Capture the cell that displays the provided text and extract its [X, Y] central coordinate. 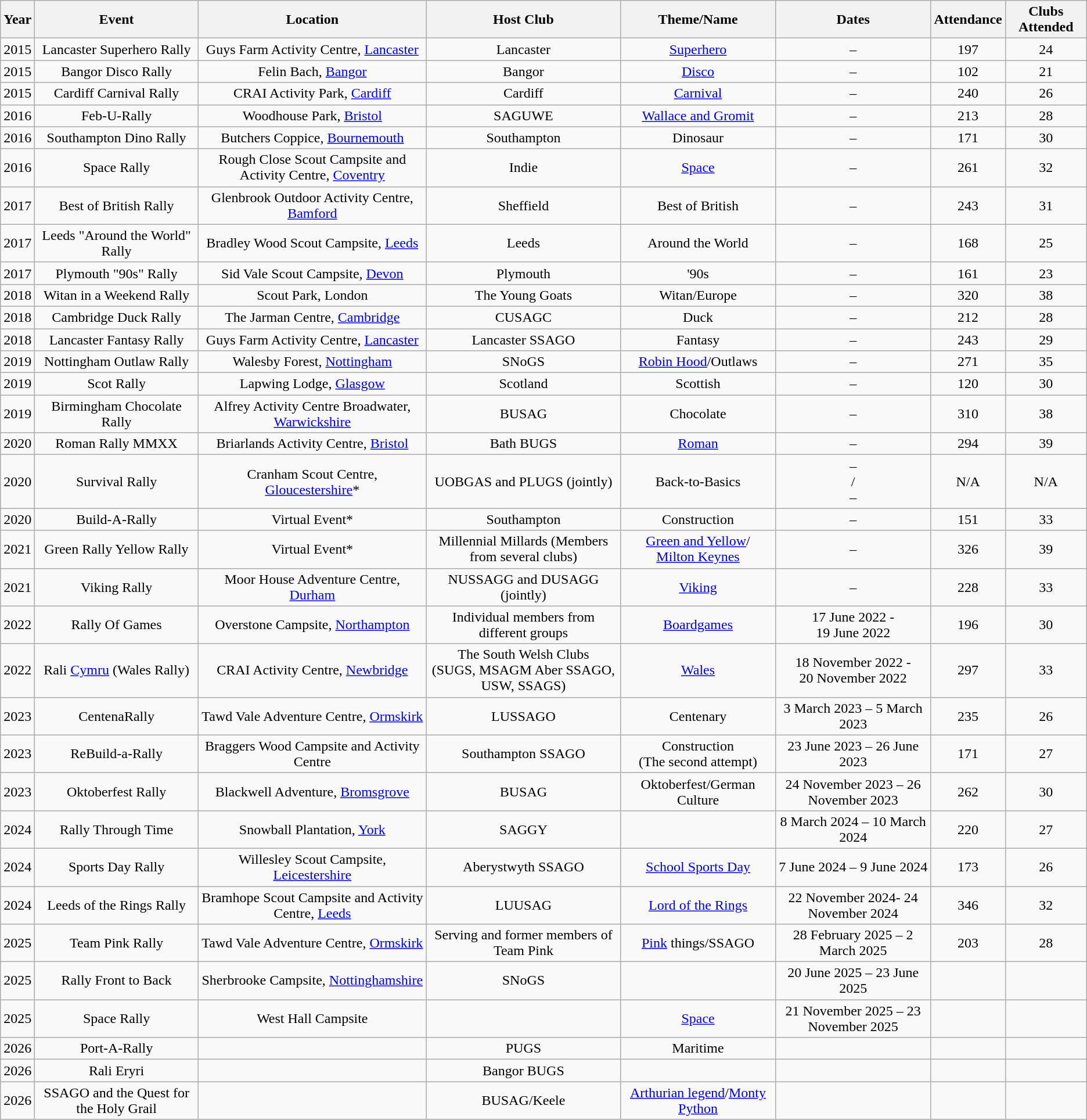
The South Welsh Clubs(SUGS, MSAGM Aber SSAGO, USW, SSAGS) [523, 670]
Rally Front to Back [117, 981]
Leeds "Around the World" Rally [117, 243]
Lancaster [523, 49]
203 [968, 943]
Oktoberfest Rally [117, 791]
Rali Cymru (Wales Rally) [117, 670]
Millennial Millards (Members from several clubs) [523, 550]
Scottish [698, 384]
Witan in a Weekend Rally [117, 295]
Wallace and Gromit [698, 116]
Plymouth "90s" Rally [117, 273]
Port-A-Rally [117, 1049]
Lord of the Rings [698, 905]
168 [968, 243]
Scot Rally [117, 384]
28 February 2025 – 2 March 2025 [852, 943]
235 [968, 716]
Host Club [523, 20]
West Hall Campsite [312, 1019]
261 [968, 167]
Feb-U-Rally [117, 116]
Pink things/SSAGO [698, 943]
24 [1046, 49]
Overstone Campsite, Northampton [312, 625]
Cambridge Duck Rally [117, 317]
Bangor Disco Rally [117, 71]
297 [968, 670]
Theme/Name [698, 20]
Bangor BUGS [523, 1071]
262 [968, 791]
NUSSAGG and DUSAGG (jointly) [523, 587]
Snowball Plantation, York [312, 830]
Moor House Adventure Centre, Durham [312, 587]
Individual members from different groups [523, 625]
Back-to-Basics [698, 482]
– /– [852, 482]
The Young Goats [523, 295]
Briarlands Activity Centre, Bristol [312, 444]
Dinosaur [698, 138]
Roman Rally MMXX [117, 444]
20 June 2025 – 23 June 2025 [852, 981]
Leeds of the Rings Rally [117, 905]
196 [968, 625]
LUUSAG [523, 905]
173 [968, 867]
Oktoberfest/German Culture [698, 791]
31 [1046, 206]
Dates [852, 20]
102 [968, 71]
Sheffield [523, 206]
212 [968, 317]
Lancaster Superhero Rally [117, 49]
Team Pink Rally [117, 943]
Duck [698, 317]
Year [17, 20]
120 [968, 384]
213 [968, 116]
SSAGO and the Quest for the Holy Grail [117, 1100]
161 [968, 273]
SAGGY [523, 830]
17 June 2022 -19 June 2022 [852, 625]
Bangor [523, 71]
294 [968, 444]
228 [968, 587]
Indie [523, 167]
23 [1046, 273]
School Sports Day [698, 867]
Boardgames [698, 625]
18 November 2022 -20 November 2022 [852, 670]
Cranham Scout Centre, Gloucestershire* [312, 482]
Alfrey Activity Centre Broadwater, Warwickshire [312, 414]
326 [968, 550]
Survival Rally [117, 482]
CRAI Activity Park, Cardiff [312, 94]
Lapwing Lodge, Glasgow [312, 384]
Southampton SSAGO [523, 754]
The Jarman Centre, Cambridge [312, 317]
151 [968, 519]
CUSAGC [523, 317]
Walesby Forest, Nottingham [312, 362]
Bath BUGS [523, 444]
Viking [698, 587]
7 June 2024 – 9 June 2024 [852, 867]
Arthurian legend/Monty Python [698, 1100]
Plymouth [523, 273]
240 [968, 94]
LUSSAGO [523, 716]
SAGUWE [523, 116]
Sid Vale Scout Campsite, Devon [312, 273]
CRAI Activity Centre, Newbridge [312, 670]
Birmingham Chocolate Rally [117, 414]
Clubs Attended [1046, 20]
Disco [698, 71]
Chocolate [698, 414]
346 [968, 905]
Woodhouse Park, Bristol [312, 116]
Best of British [698, 206]
Rally Of Games [117, 625]
Viking Rally [117, 587]
Glenbrook Outdoor Activity Centre, Bamford [312, 206]
Bramhope Scout Campsite and Activity Centre, Leeds [312, 905]
Location [312, 20]
197 [968, 49]
271 [968, 362]
3 March 2023 – 5 March 2023 [852, 716]
Build-A-Rally [117, 519]
Roman [698, 444]
Around the World [698, 243]
320 [968, 295]
Robin Hood/Outlaws [698, 362]
Attendance [968, 20]
310 [968, 414]
21 [1046, 71]
Rali Eryri [117, 1071]
Lancaster SSAGO [523, 340]
Butchers Coppice, Bournemouth [312, 138]
Maritime [698, 1049]
Scotland [523, 384]
23 June 2023 – 26 June 2023 [852, 754]
Sherbrooke Campsite, Nottinghamshire [312, 981]
Witan/Europe [698, 295]
Event [117, 20]
Bradley Wood Scout Campsite, Leeds [312, 243]
Centenary [698, 716]
Braggers Wood Campsite and Activity Centre [312, 754]
35 [1046, 362]
Southampton Dino Rally [117, 138]
Felin Bach, Bangor [312, 71]
Fantasy [698, 340]
Construction [698, 519]
CentenaRally [117, 716]
Lancaster Fantasy Rally [117, 340]
Green Rally Yellow Rally [117, 550]
Serving and former members of Team Pink [523, 943]
29 [1046, 340]
UOBGAS and PLUGS (jointly) [523, 482]
'90s [698, 273]
Aberystwyth SSAGO [523, 867]
25 [1046, 243]
Scout Park, London [312, 295]
22 November 2024- 24 November 2024 [852, 905]
Leeds [523, 243]
Carnival [698, 94]
ReBuild-a-Rally [117, 754]
Wales [698, 670]
Superhero [698, 49]
Blackwell Adventure, Bromsgrove [312, 791]
BUSAG/Keele [523, 1100]
21 November 2025 – 23 November 2025 [852, 1019]
Nottingham Outlaw Rally [117, 362]
Green and Yellow/Milton Keynes [698, 550]
Rally Through Time [117, 830]
Best of British Rally [117, 206]
24 November 2023 – 26 November 2023 [852, 791]
Construction(The second attempt) [698, 754]
8 March 2024 – 10 March 2024 [852, 830]
220 [968, 830]
Rough Close Scout Campsite and Activity Centre, Coventry [312, 167]
Cardiff Carnival Rally [117, 94]
PUGS [523, 1049]
Cardiff [523, 94]
Sports Day Rally [117, 867]
Willesley Scout Campsite, Leicestershire [312, 867]
